Search for the cell housing the specified text and yield its [x, y] center coordinate. 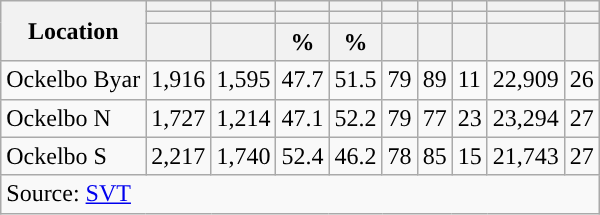
26 [582, 80]
Source: SVT [300, 194]
Ockelbo N [74, 118]
1,727 [178, 118]
77 [434, 118]
22,909 [526, 80]
2,217 [178, 156]
89 [434, 80]
47.1 [302, 118]
1,916 [178, 80]
1,214 [244, 118]
46.2 [356, 156]
21,743 [526, 156]
Ockelbo S [74, 156]
52.2 [356, 118]
Location [74, 31]
Ockelbo Byar [74, 80]
78 [400, 156]
47.7 [302, 80]
51.5 [356, 80]
52.4 [302, 156]
11 [470, 80]
85 [434, 156]
23,294 [526, 118]
15 [470, 156]
1,595 [244, 80]
23 [470, 118]
1,740 [244, 156]
